Output the (X, Y) coordinate of the center of the cell containing the given text.  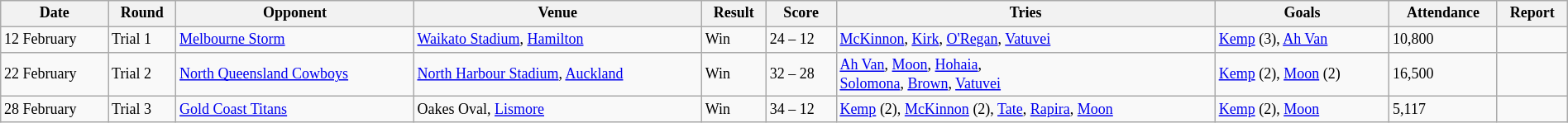
5,117 (1444, 109)
Result (734, 13)
22 February (55, 74)
Kemp (2), Moon (1302, 109)
Gold Coast Titans (294, 109)
Trial 1 (142, 40)
34 – 12 (801, 109)
Kemp (2), Moon (2) (1302, 74)
24 – 12 (801, 40)
Melbourne Storm (294, 40)
Venue (557, 13)
North Harbour Stadium, Auckland (557, 74)
Score (801, 13)
Kemp (3), Ah Van (1302, 40)
Waikato Stadium, Hamilton (557, 40)
Oakes Oval, Lismore (557, 109)
16,500 (1444, 74)
32 – 28 (801, 74)
Round (142, 13)
Report (1532, 13)
Kemp (2), McKinnon (2), Tate, Rapira, Moon (1025, 109)
Trial 3 (142, 109)
Goals (1302, 13)
10,800 (1444, 40)
McKinnon, Kirk, O'Regan, Vatuvei (1025, 40)
12 February (55, 40)
28 February (55, 109)
Tries (1025, 13)
Attendance (1444, 13)
North Queensland Cowboys (294, 74)
Opponent (294, 13)
Trial 2 (142, 74)
Ah Van, Moon, Hohaia, Solomona, Brown, Vatuvei (1025, 74)
Date (55, 13)
